Find where the given text appears and provide that cell's center as (x, y) coordinate. 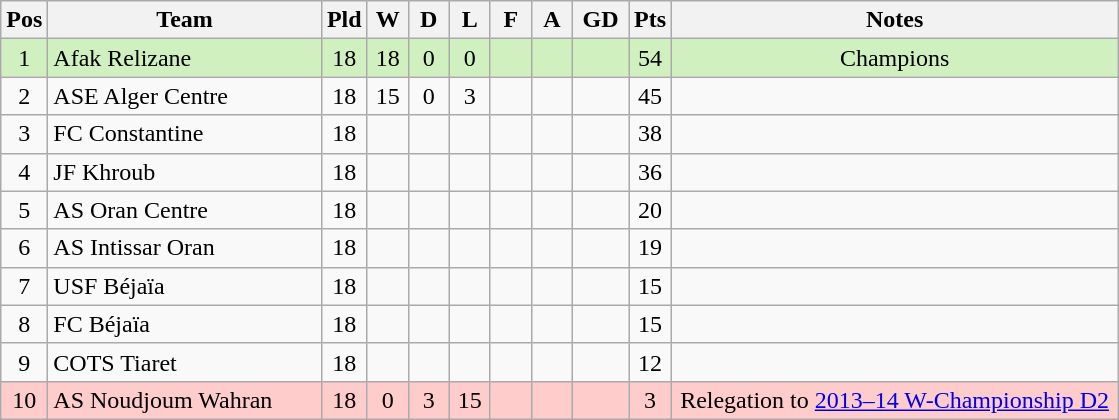
7 (24, 286)
45 (650, 96)
20 (650, 210)
Relegation to 2013–14 W-Championship D2 (895, 400)
Pos (24, 20)
36 (650, 172)
W (388, 20)
A (552, 20)
AS Oran Centre (185, 210)
ASE Alger Centre (185, 96)
4 (24, 172)
Pts (650, 20)
1 (24, 58)
Pld (344, 20)
19 (650, 248)
D (428, 20)
54 (650, 58)
12 (650, 362)
Notes (895, 20)
2 (24, 96)
USF Béjaïa (185, 286)
10 (24, 400)
FC Béjaïa (185, 324)
8 (24, 324)
JF Khroub (185, 172)
FC Constantine (185, 134)
Afak Relizane (185, 58)
Champions (895, 58)
6 (24, 248)
5 (24, 210)
L (470, 20)
9 (24, 362)
Team (185, 20)
38 (650, 134)
F (510, 20)
AS Noudjoum Wahran (185, 400)
GD (600, 20)
AS Intissar Oran (185, 248)
COTS Tiaret (185, 362)
